Detect which cell encompasses the target text, then output its [X, Y] center coordinate. 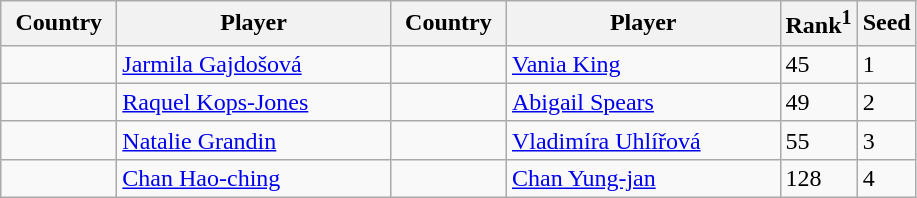
3 [886, 140]
Vladimíra Uhlířová [643, 140]
Seed [886, 24]
Chan Yung-jan [643, 178]
55 [818, 140]
45 [818, 64]
1 [886, 64]
4 [886, 178]
Jarmila Gajdošová [254, 64]
2 [886, 102]
Natalie Grandin [254, 140]
Rank1 [818, 24]
Chan Hao-ching [254, 178]
Raquel Kops-Jones [254, 102]
Abigail Spears [643, 102]
128 [818, 178]
Vania King [643, 64]
49 [818, 102]
